Extract the [x, y] coordinate from the center of the cell holding the provided text.  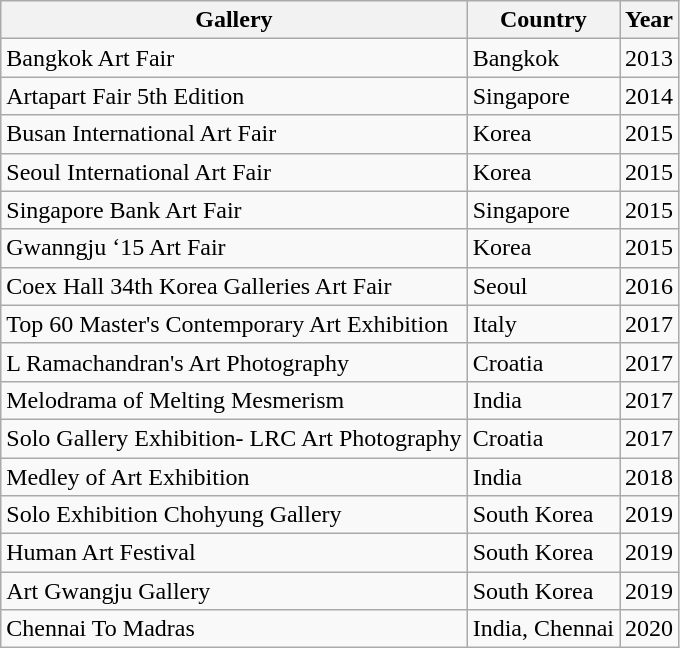
Top 60 Master's Contemporary Art Exhibition [234, 324]
Coex Hall 34th Korea Galleries Art Fair [234, 286]
2014 [650, 96]
Solo Gallery Exhibition- LRC Art Photography [234, 438]
Gallery [234, 20]
Art Gwangju Gallery [234, 591]
Medley of Art Exhibition [234, 477]
Bangkok [543, 58]
Seoul [543, 286]
Melodrama of Melting Mesmerism [234, 400]
2013 [650, 58]
Country [543, 20]
Singapore Bank Art Fair [234, 210]
L Ramachandran's Art Photography [234, 362]
Chennai To Madras [234, 629]
Seoul International Art Fair [234, 172]
Gwanngju ‘15 Art Fair [234, 248]
Italy [543, 324]
Year [650, 20]
Artapart Fair 5th Edition [234, 96]
2020 [650, 629]
Bangkok Art Fair [234, 58]
Solo Exhibition Chohyung Gallery [234, 515]
Human Art Festival [234, 553]
2016 [650, 286]
India, Chennai [543, 629]
Busan International Art Fair [234, 134]
2018 [650, 477]
